Detect which cell encompasses the target text, then output its (X, Y) center coordinate. 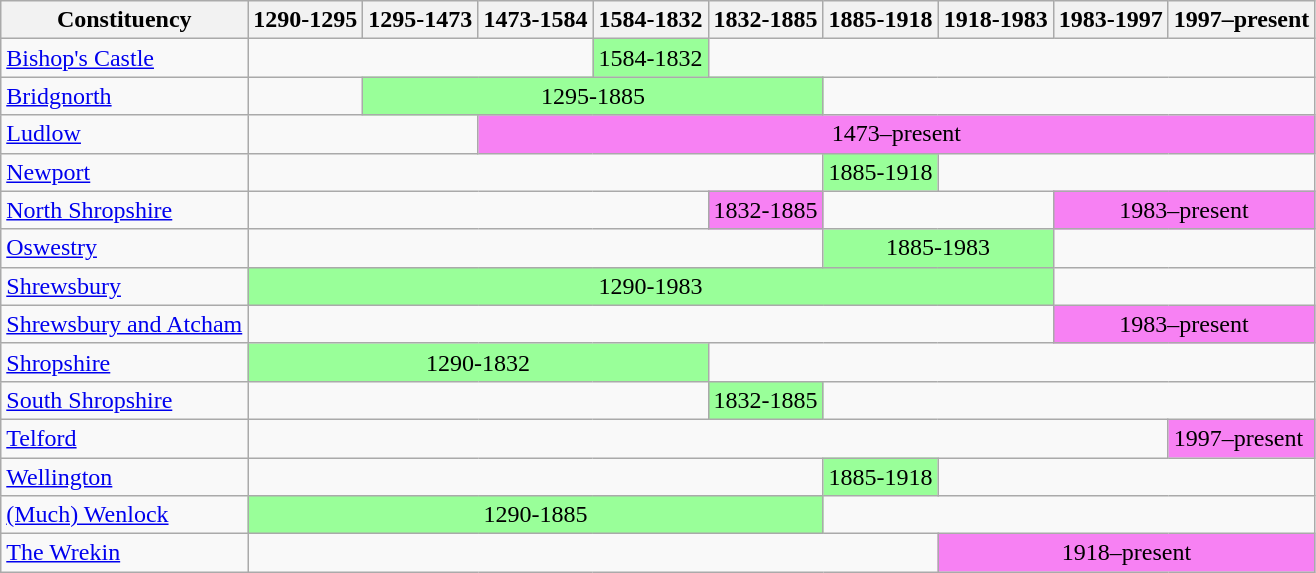
Shropshire (124, 362)
Bishop's Castle (124, 58)
1290-1832 (478, 362)
1290-1983 (650, 286)
Wellington (124, 477)
Shrewsbury (124, 286)
Shrewsbury and Atcham (124, 324)
1290-1295 (306, 20)
1983-1997 (1110, 20)
1295-1885 (593, 96)
Ludlow (124, 134)
1295-1473 (420, 20)
Newport (124, 172)
Bridgnorth (124, 96)
1918–present (1126, 553)
1918-1983 (996, 20)
1473–present (896, 134)
1885-1983 (938, 248)
Constituency (124, 20)
1290-1885 (536, 515)
North Shropshire (124, 210)
(Much) Wenlock (124, 515)
1473-1584 (536, 20)
The Wrekin (124, 553)
Telford (124, 438)
South Shropshire (124, 400)
Oswestry (124, 248)
